From the cell containing the given text, extract its center point as (X, Y) coordinate. 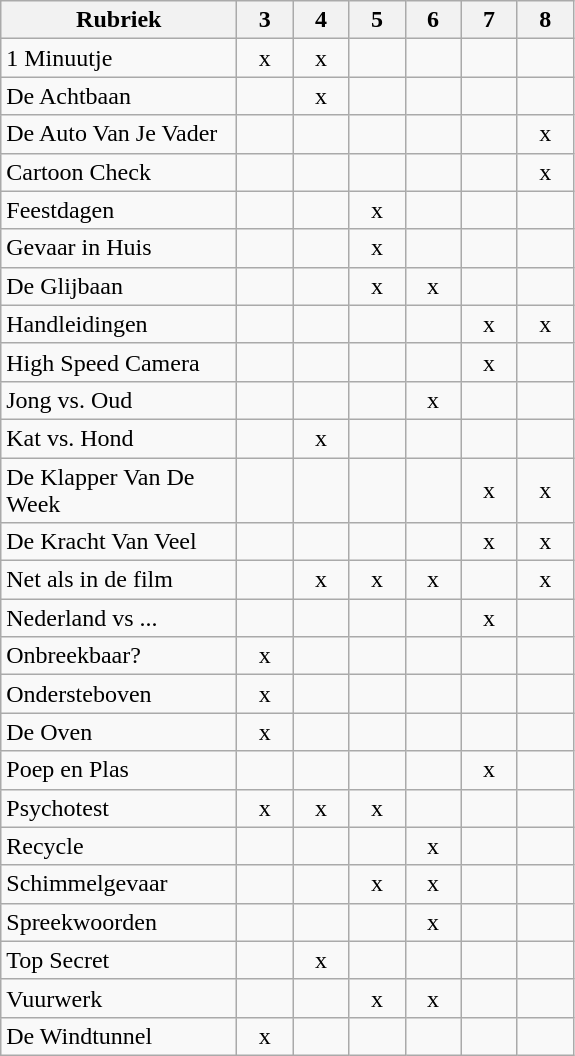
Ondersteboven (119, 694)
6 (433, 20)
3 (265, 20)
Nederland vs ... (119, 618)
5 (377, 20)
Schimmelgevaar (119, 884)
Handleidingen (119, 324)
Recycle (119, 846)
De Kracht Van Veel (119, 542)
4 (321, 20)
Poep en Plas (119, 770)
Top Secret (119, 960)
Net als in de film (119, 580)
Cartoon Check (119, 172)
De Klapper Van De Week (119, 490)
8 (545, 20)
Vuurwerk (119, 998)
Onbreekbaar? (119, 656)
De Oven (119, 732)
Jong vs. Oud (119, 400)
High Speed Camera (119, 362)
Gevaar in Huis (119, 248)
Rubriek (119, 20)
1 Minuutje (119, 58)
De Achtbaan (119, 96)
De Glijbaan (119, 286)
Psychotest (119, 808)
Feestdagen (119, 210)
7 (489, 20)
Spreekwoorden (119, 922)
Kat vs. Hond (119, 438)
De Auto Van Je Vader (119, 134)
De Windtunnel (119, 1036)
